Extract the [X, Y] coordinate from the center of the cell holding the provided text.  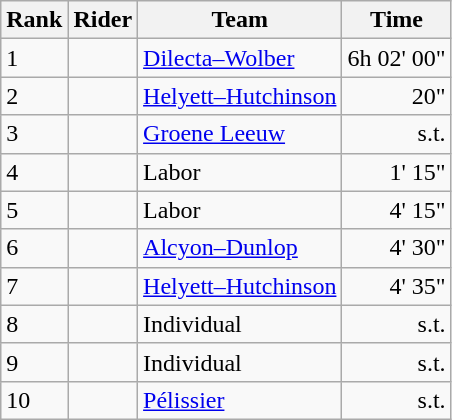
Time [396, 20]
1 [34, 58]
Team [240, 20]
Groene Leeuw [240, 134]
Alcyon–Dunlop [240, 248]
Rider [103, 20]
4' 35" [396, 286]
Rank [34, 20]
6h 02' 00" [396, 58]
1' 15" [396, 172]
10 [34, 400]
Dilecta–Wolber [240, 58]
8 [34, 324]
9 [34, 362]
5 [34, 210]
4' 15" [396, 210]
4 [34, 172]
6 [34, 248]
3 [34, 134]
20" [396, 96]
Pélissier [240, 400]
7 [34, 286]
2 [34, 96]
4' 30" [396, 248]
